Find where the given text appears and provide that cell's center as (x, y) coordinate. 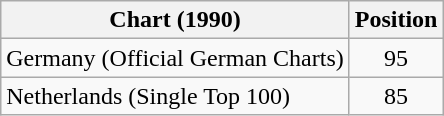
95 (396, 58)
85 (396, 96)
Germany (Official German Charts) (175, 58)
Chart (1990) (175, 20)
Position (396, 20)
Netherlands (Single Top 100) (175, 96)
